Return (x, y) of the center of cell containing provided text 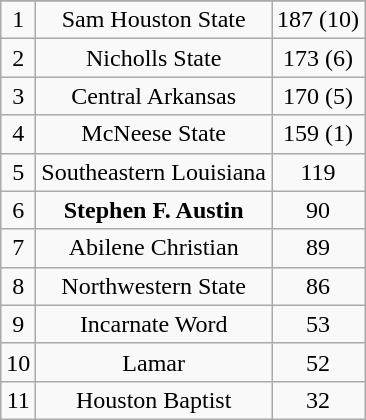
52 (318, 362)
32 (318, 400)
170 (5) (318, 96)
Southeastern Louisiana (154, 172)
Lamar (154, 362)
89 (318, 248)
119 (318, 172)
Nicholls State (154, 58)
4 (18, 134)
6 (18, 210)
7 (18, 248)
86 (318, 286)
Stephen F. Austin (154, 210)
1 (18, 20)
10 (18, 362)
159 (1) (318, 134)
173 (6) (318, 58)
2 (18, 58)
90 (318, 210)
5 (18, 172)
McNeese State (154, 134)
8 (18, 286)
3 (18, 96)
187 (10) (318, 20)
Incarnate Word (154, 324)
Central Arkansas (154, 96)
Houston Baptist (154, 400)
11 (18, 400)
Abilene Christian (154, 248)
9 (18, 324)
Sam Houston State (154, 20)
Northwestern State (154, 286)
53 (318, 324)
